Find where the given text appears and provide that cell's center as (X, Y) coordinate. 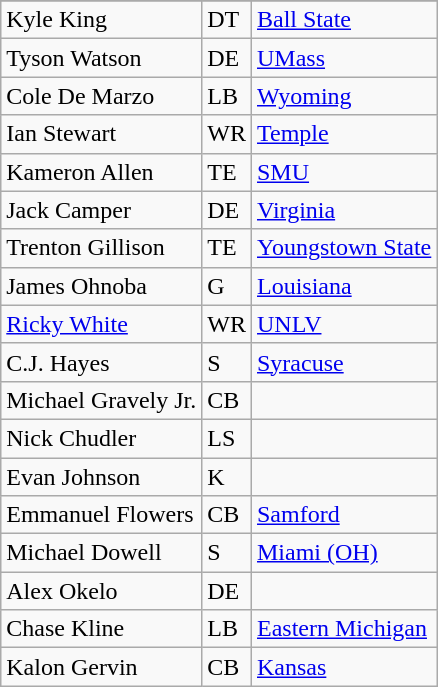
C.J. Hayes (102, 362)
K (227, 477)
UNLV (344, 324)
James Ohnoba (102, 286)
Emmanuel Flowers (102, 515)
SMU (344, 172)
Miami (OH) (344, 553)
UMass (344, 58)
LS (227, 438)
Evan Johnson (102, 477)
DT (227, 20)
Wyoming (344, 96)
Michael Gravely Jr. (102, 400)
Youngstown State (344, 248)
Eastern Michigan (344, 629)
Ian Stewart (102, 134)
Kameron Allen (102, 172)
Kyle King (102, 20)
Chase Kline (102, 629)
Jack Camper (102, 210)
Alex Okelo (102, 591)
Syracuse (344, 362)
Samford (344, 515)
Michael Dowell (102, 553)
Ball State (344, 20)
Nick Chudler (102, 438)
Tyson Watson (102, 58)
Cole De Marzo (102, 96)
Temple (344, 134)
Ricky White (102, 324)
Louisiana (344, 286)
G (227, 286)
Kansas (344, 667)
Kalon Gervin (102, 667)
Trenton Gillison (102, 248)
Virginia (344, 210)
